Identify which cell holds the provided text, then report its [X, Y] central coordinate. 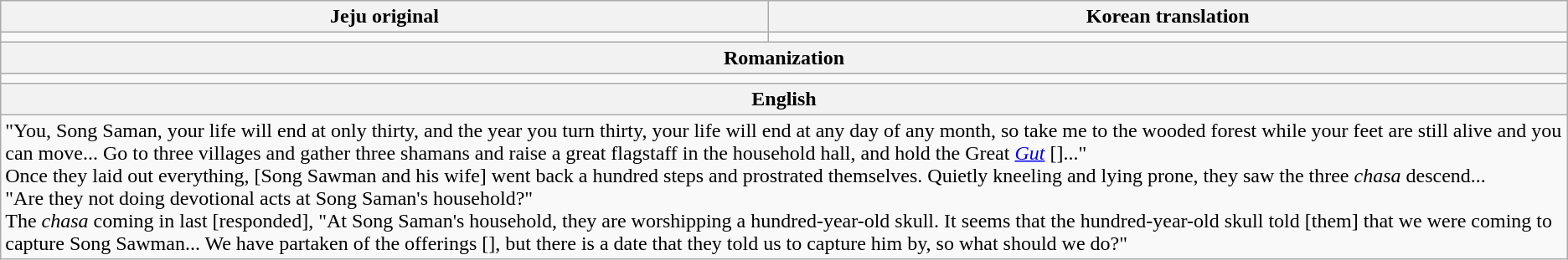
Korean translation [1168, 17]
Romanization [784, 58]
Jeju original [385, 17]
English [784, 99]
